Identify which cell holds the provided text, then report its [x, y] central coordinate. 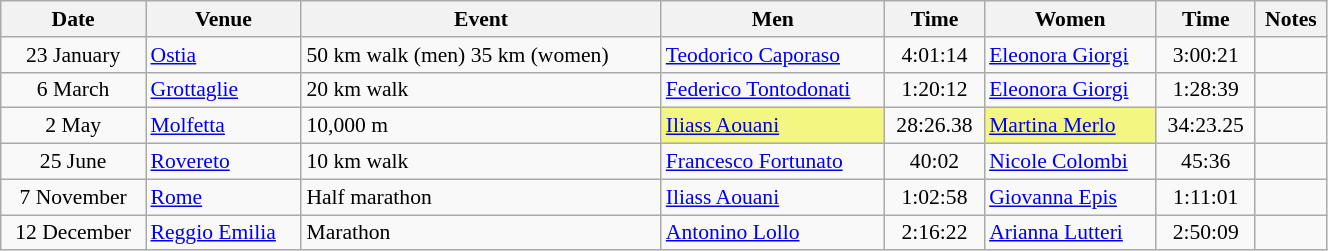
Notes [1290, 19]
2:16:22 [934, 233]
1:02:58 [934, 197]
Date [74, 19]
Rome [224, 197]
Francesco Fortunato [773, 162]
Molfetta [224, 126]
2:50:09 [1206, 233]
Reggio Emilia [224, 233]
Venue [224, 19]
50 km walk (men) 35 km (women) [480, 55]
Ostia [224, 55]
34:23.25 [1206, 126]
20 km walk [480, 90]
4:01:14 [934, 55]
3:00:21 [1206, 55]
6 March [74, 90]
1:28:39 [1206, 90]
Giovanna Epis [1070, 197]
Teodorico Caporaso [773, 55]
Grottaglie [224, 90]
Marathon [480, 233]
45:36 [1206, 162]
10 km walk [480, 162]
12 December [74, 233]
23 January [74, 55]
1:20:12 [934, 90]
1:11:01 [1206, 197]
2 May [74, 126]
Martina Merlo [1070, 126]
Half marathon [480, 197]
Women [1070, 19]
28:26.38 [934, 126]
Arianna Lutteri [1070, 233]
Event [480, 19]
Men [773, 19]
Rovereto [224, 162]
Antonino Lollo [773, 233]
Nicole Colombi [1070, 162]
7 November [74, 197]
10,000 m [480, 126]
40:02 [934, 162]
Federico Tontodonati [773, 90]
25 June [74, 162]
